Identify which cell holds the provided text, then report its [X, Y] central coordinate. 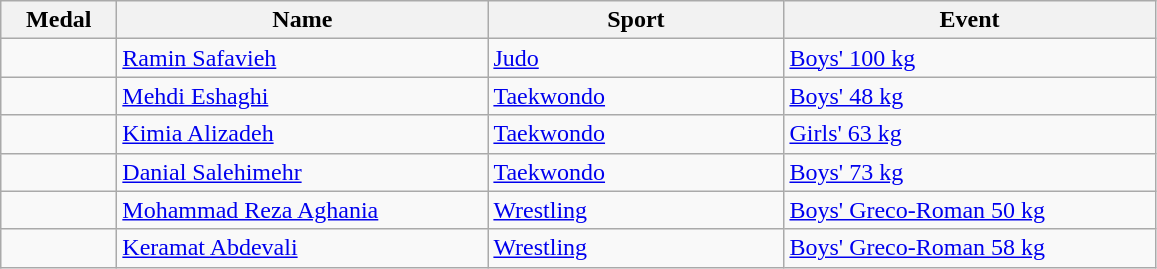
Boys' 100 kg [970, 58]
Girls' 63 kg [970, 134]
Name [302, 20]
Boys' Greco-Roman 58 kg [970, 248]
Keramat Abdevali [302, 248]
Boys' Greco-Roman 50 kg [970, 210]
Ramin Safavieh [302, 58]
Danial Salehimehr [302, 172]
Boys' 73 kg [970, 172]
Mohammad Reza Aghania [302, 210]
Kimia Alizadeh [302, 134]
Judo [636, 58]
Medal [59, 20]
Event [970, 20]
Boys' 48 kg [970, 96]
Sport [636, 20]
Mehdi Eshaghi [302, 96]
